Determine the (x, y) coordinate at the center of the cell enclosing the given text.  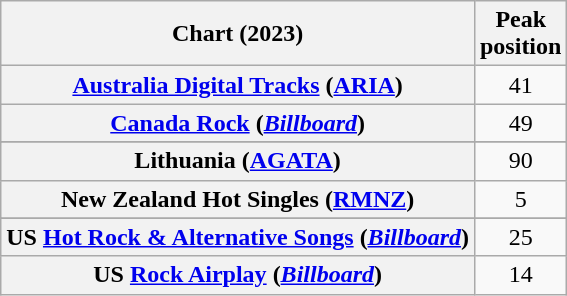
14 (520, 275)
US Rock Airplay (Billboard) (238, 275)
New Zealand Hot Singles (RMNZ) (238, 199)
90 (520, 161)
Lithuania (AGATA) (238, 161)
Canada Rock (Billboard) (238, 123)
Chart (2023) (238, 34)
US Hot Rock & Alternative Songs (Billboard) (238, 237)
25 (520, 237)
49 (520, 123)
41 (520, 85)
Peakposition (520, 34)
Australia Digital Tracks (ARIA) (238, 85)
5 (520, 199)
